Determine the (X, Y) coordinate at the center of the cell enclosing the given text.  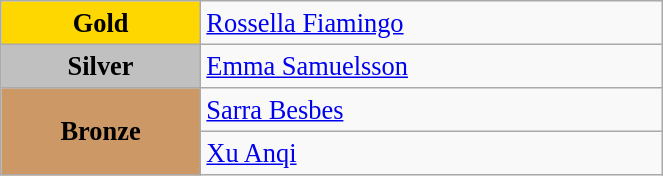
Xu Anqi (431, 153)
Emma Samuelsson (431, 66)
Bronze (101, 130)
Rossella Fiamingo (431, 22)
Sarra Besbes (431, 109)
Gold (101, 22)
Silver (101, 66)
